Search for the cell housing the specified text and yield its (X, Y) center coordinate. 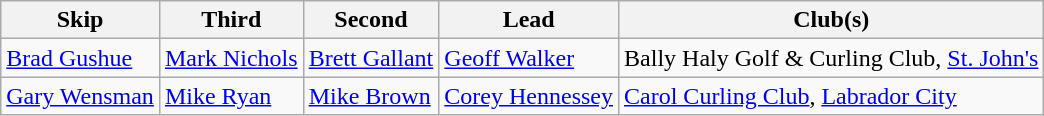
Third (231, 20)
Mike Brown (371, 96)
Mike Ryan (231, 96)
Bally Haly Golf & Curling Club, St. John's (832, 58)
Lead (529, 20)
Gary Wensman (80, 96)
Corey Hennessey (529, 96)
Carol Curling Club, Labrador City (832, 96)
Club(s) (832, 20)
Brett Gallant (371, 58)
Second (371, 20)
Skip (80, 20)
Mark Nichols (231, 58)
Brad Gushue (80, 58)
Geoff Walker (529, 58)
